For the text-containing cell, return its midpoint in [X, Y] coordinate format. 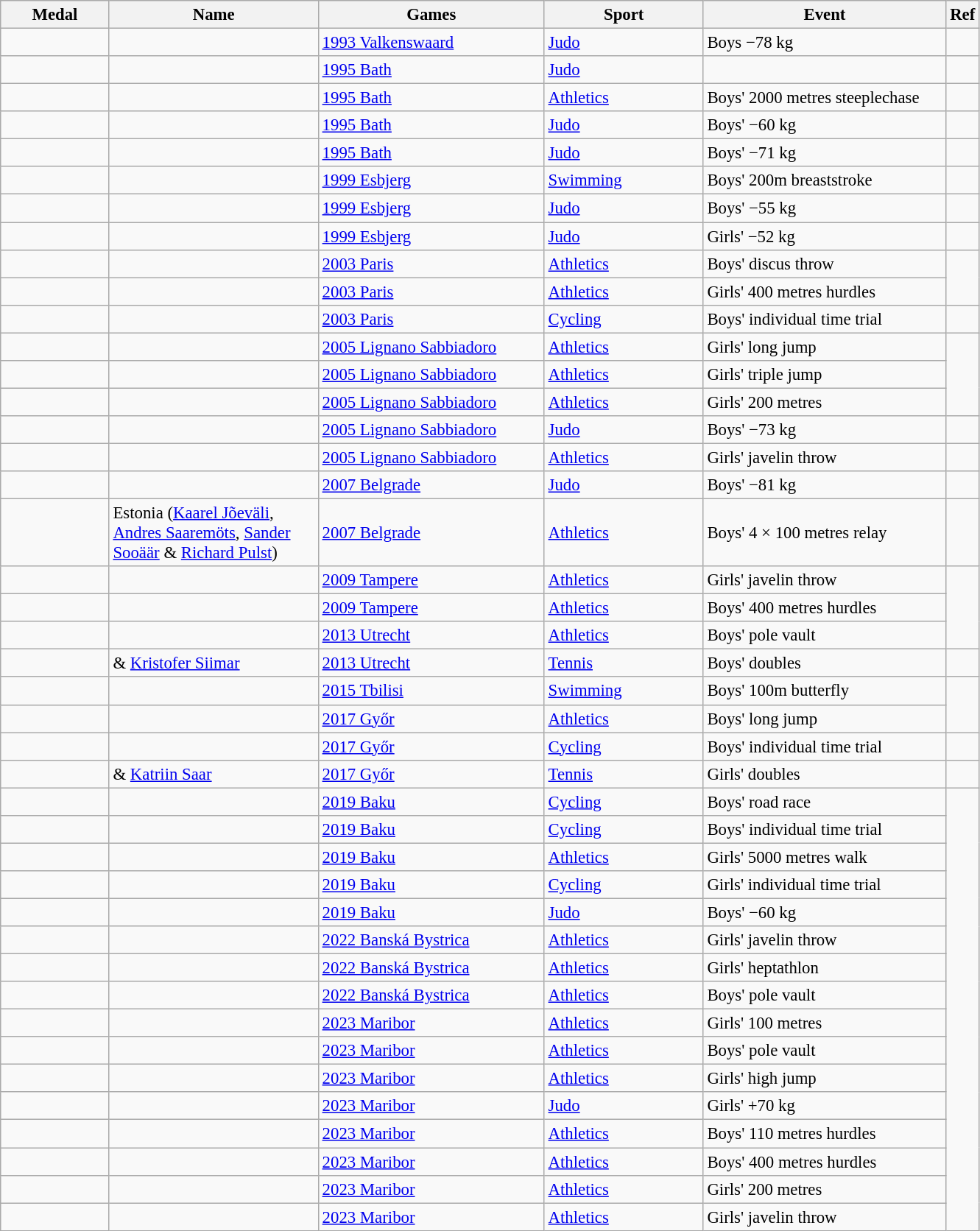
Boys' −71 kg [825, 153]
Girls' high jump [825, 1079]
Girls' 5000 metres walk [825, 857]
Girls' individual time trial [825, 885]
Boys' −73 kg [825, 430]
Girls' doubles [825, 774]
Games [431, 15]
Girls' 400 metres hurdles [825, 292]
Girls' long jump [825, 347]
Boys' 2000 metres steeplechase [825, 98]
1993 Valkenswaard [431, 43]
Ref [963, 15]
Girls' triple jump [825, 375]
& Katriin Saar [214, 774]
Girls' 100 metres [825, 1023]
Boys' 200m breaststroke [825, 180]
Boys' −81 kg [825, 485]
Boys' road race [825, 802]
Event [825, 15]
Boys' 4 × 100 metres relay [825, 533]
Boys' discus throw [825, 264]
Boys' 110 metres hurdles [825, 1134]
Boys' 100m butterfly [825, 691]
Girls' heptathlon [825, 968]
Medal [54, 15]
Name [214, 15]
Boys' doubles [825, 663]
& Kristofer Siimar [214, 663]
Boys −78 kg [825, 43]
Girls' +70 kg [825, 1107]
Estonia (Kaarel Jõeväli, Andres Saaremöts, Sander Sooäär & Richard Pulst) [214, 533]
Boys' long jump [825, 719]
2015 Tbilisi [431, 691]
Girls' −52 kg [825, 236]
Sport [624, 15]
Boys' −55 kg [825, 208]
